Capture the cell that displays the provided text and extract its [X, Y] central coordinate. 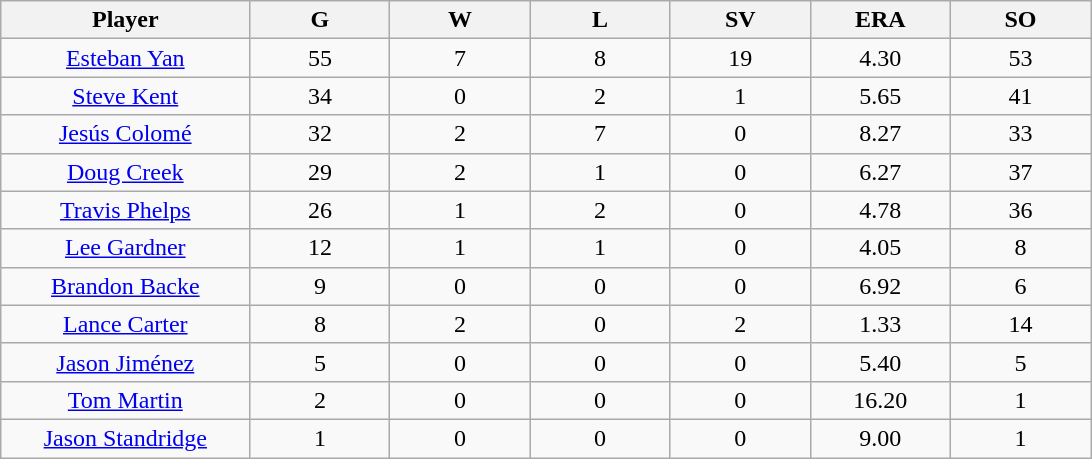
26 [320, 210]
37 [1020, 172]
4.30 [880, 58]
29 [320, 172]
53 [1020, 58]
55 [320, 58]
5.65 [880, 96]
6.27 [880, 172]
Doug Creek [126, 172]
33 [1020, 134]
32 [320, 134]
16.20 [880, 400]
9 [320, 286]
Lance Carter [126, 324]
9.00 [880, 438]
Esteban Yan [126, 58]
L [600, 20]
G [320, 20]
14 [1020, 324]
Steve Kent [126, 96]
6 [1020, 286]
Jason Jiménez [126, 362]
6.92 [880, 286]
41 [1020, 96]
1.33 [880, 324]
4.78 [880, 210]
Tom Martin [126, 400]
SV [740, 20]
W [460, 20]
Brandon Backe [126, 286]
34 [320, 96]
Jason Standridge [126, 438]
19 [740, 58]
5.40 [880, 362]
12 [320, 248]
36 [1020, 210]
ERA [880, 20]
4.05 [880, 248]
8.27 [880, 134]
Jesús Colomé [126, 134]
Lee Gardner [126, 248]
SO [1020, 20]
Player [126, 20]
Travis Phelps [126, 210]
